Determine the (x, y) coordinate at the center of the cell enclosing the given text.  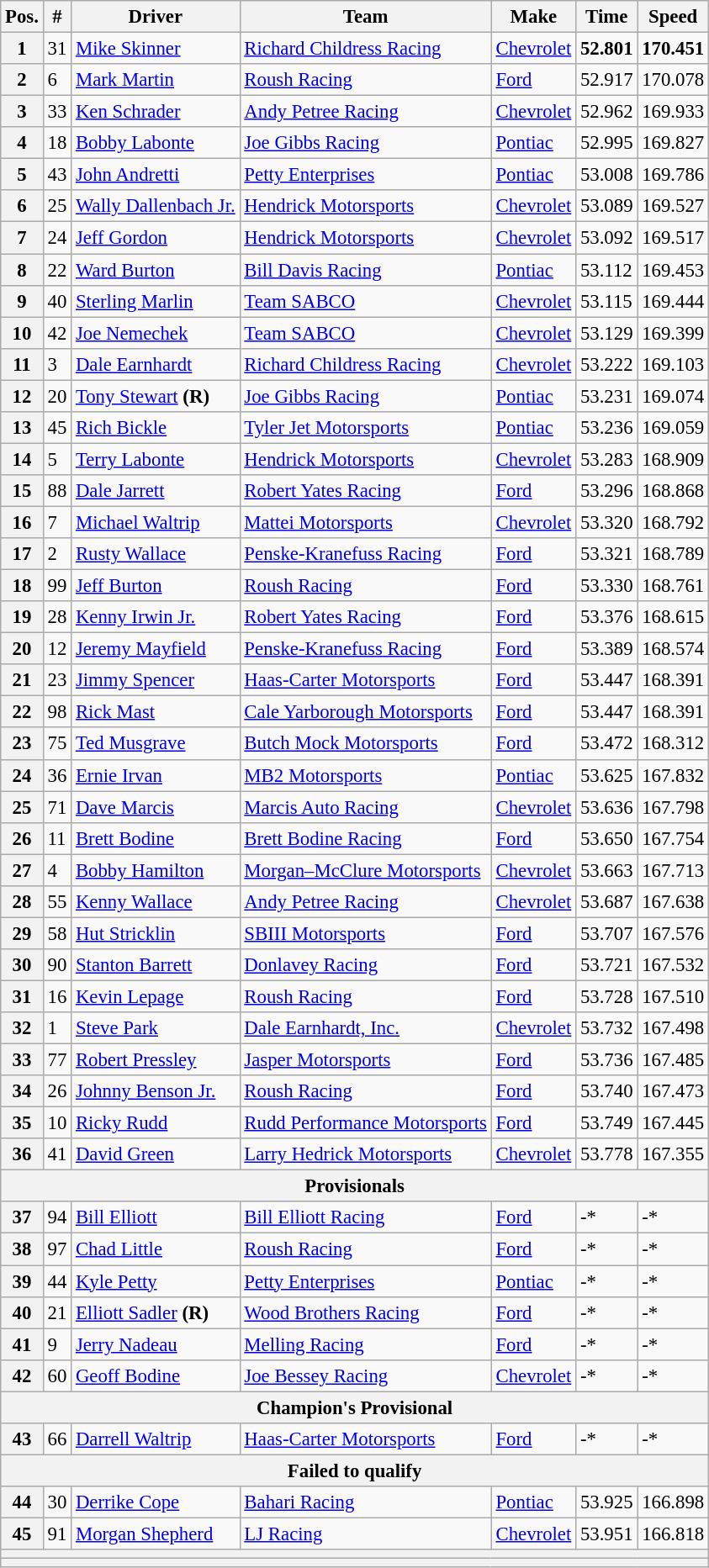
Kenny Wallace (156, 902)
167.498 (673, 1028)
Mike Skinner (156, 49)
Rusty Wallace (156, 554)
168.312 (673, 744)
Derrike Cope (156, 1502)
52.801 (607, 49)
53.625 (607, 775)
Geoff Bodine (156, 1375)
Butch Mock Motorsports (365, 744)
167.485 (673, 1060)
88 (57, 491)
Time (607, 17)
Tyler Jet Motorsports (365, 428)
168.615 (673, 617)
168.574 (673, 649)
99 (57, 586)
Driver (156, 17)
Joe Bessey Racing (365, 1375)
53.687 (607, 902)
35 (22, 1123)
167.445 (673, 1123)
97 (57, 1249)
166.818 (673, 1534)
53.650 (607, 838)
53.721 (607, 965)
91 (57, 1534)
53.115 (607, 301)
53.749 (607, 1123)
Cale Yarborough Motorsports (365, 712)
14 (22, 459)
Failed to qualify (355, 1470)
169.103 (673, 364)
Bill Elliott Racing (365, 1218)
169.453 (673, 270)
Dave Marcis (156, 807)
Kevin Lepage (156, 996)
53.728 (607, 996)
75 (57, 744)
Kenny Irwin Jr. (156, 617)
53.472 (607, 744)
Rick Mast (156, 712)
Kyle Petty (156, 1281)
Ken Schrader (156, 112)
60 (57, 1375)
169.827 (673, 143)
90 (57, 965)
77 (57, 1060)
53.663 (607, 870)
Ernie Irvan (156, 775)
Bobby Labonte (156, 143)
Make (533, 17)
169.059 (673, 428)
MB2 Motorsports (365, 775)
53.089 (607, 206)
170.078 (673, 80)
167.798 (673, 807)
Mark Martin (156, 80)
169.786 (673, 175)
Donlavey Racing (365, 965)
53.636 (607, 807)
53.129 (607, 333)
15 (22, 491)
13 (22, 428)
Robert Pressley (156, 1060)
167.532 (673, 965)
Morgan Shepherd (156, 1534)
169.074 (673, 396)
Dale Jarrett (156, 491)
David Green (156, 1154)
53.925 (607, 1502)
Jasper Motorsports (365, 1060)
53.296 (607, 491)
# (57, 17)
52.917 (607, 80)
Champion's Provisional (355, 1407)
Jeremy Mayfield (156, 649)
66 (57, 1439)
169.933 (673, 112)
167.576 (673, 933)
53.222 (607, 364)
53.389 (607, 649)
55 (57, 902)
168.909 (673, 459)
53.320 (607, 522)
38 (22, 1249)
Pos. (22, 17)
168.789 (673, 554)
Jeff Gordon (156, 238)
Jimmy Spencer (156, 680)
Joe Nemechek (156, 333)
Wood Brothers Racing (365, 1312)
Brett Bodine Racing (365, 838)
Brett Bodine (156, 838)
52.962 (607, 112)
Jeff Burton (156, 586)
Hut Stricklin (156, 933)
53.951 (607, 1534)
Speed (673, 17)
167.355 (673, 1154)
53.236 (607, 428)
98 (57, 712)
53.707 (607, 933)
Darrell Waltrip (156, 1439)
Sterling Marlin (156, 301)
167.754 (673, 838)
Morgan–McClure Motorsports (365, 870)
Provisionals (355, 1186)
John Andretti (156, 175)
52.995 (607, 143)
58 (57, 933)
53.231 (607, 396)
Team (365, 17)
SBIII Motorsports (365, 933)
168.761 (673, 586)
Michael Waltrip (156, 522)
Dale Earnhardt (156, 364)
Rudd Performance Motorsports (365, 1123)
Marcis Auto Racing (365, 807)
Bill Davis Racing (365, 270)
39 (22, 1281)
Bill Elliott (156, 1218)
Jerry Nadeau (156, 1344)
Rich Bickle (156, 428)
Chad Little (156, 1249)
Stanton Barrett (156, 965)
Ricky Rudd (156, 1123)
167.510 (673, 996)
Steve Park (156, 1028)
Johnny Benson Jr. (156, 1091)
Ted Musgrave (156, 744)
19 (22, 617)
169.517 (673, 238)
53.283 (607, 459)
168.868 (673, 491)
71 (57, 807)
53.732 (607, 1028)
53.321 (607, 554)
Terry Labonte (156, 459)
LJ Racing (365, 1534)
169.399 (673, 333)
34 (22, 1091)
167.832 (673, 775)
Melling Racing (365, 1344)
170.451 (673, 49)
53.008 (607, 175)
53.736 (607, 1060)
37 (22, 1218)
53.092 (607, 238)
169.444 (673, 301)
53.376 (607, 617)
167.638 (673, 902)
29 (22, 933)
167.713 (673, 870)
53.740 (607, 1091)
169.527 (673, 206)
Wally Dallenbach Jr. (156, 206)
Mattei Motorsports (365, 522)
53.778 (607, 1154)
17 (22, 554)
Elliott Sadler (R) (156, 1312)
27 (22, 870)
32 (22, 1028)
Larry Hedrick Motorsports (365, 1154)
Ward Burton (156, 270)
8 (22, 270)
94 (57, 1218)
53.330 (607, 586)
53.112 (607, 270)
Dale Earnhardt, Inc. (365, 1028)
Bobby Hamilton (156, 870)
166.898 (673, 1502)
Tony Stewart (R) (156, 396)
Bahari Racing (365, 1502)
167.473 (673, 1091)
168.792 (673, 522)
